From the cell containing the given text, extract its center point as (x, y) coordinate. 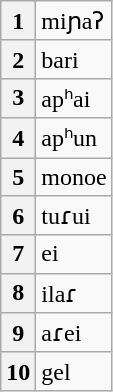
10 (18, 371)
tuɾui (74, 216)
4 (18, 138)
3 (18, 98)
1 (18, 21)
miɲaʔ (74, 21)
7 (18, 254)
ilaɾ (74, 293)
apʰai (74, 98)
5 (18, 177)
2 (18, 59)
bari (74, 59)
9 (18, 333)
8 (18, 293)
apʰun (74, 138)
gel (74, 371)
monoe (74, 177)
aɾei (74, 333)
6 (18, 216)
ei (74, 254)
